Provide the (x, y) coordinate of the cell's center where the given text is located.  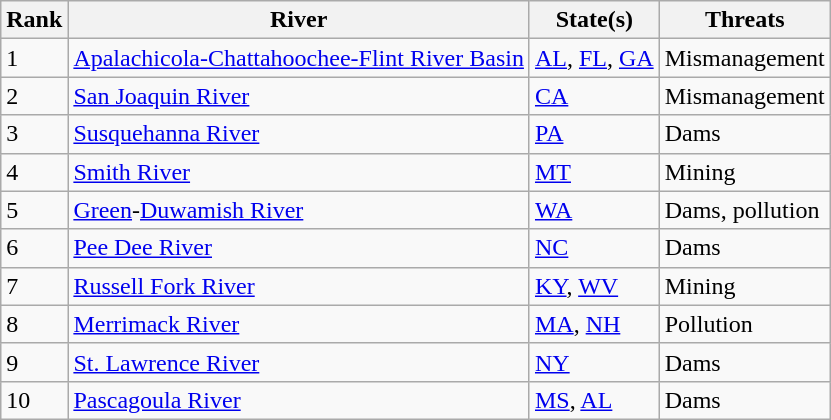
AL, FL, GA (594, 58)
6 (34, 248)
Susquehanna River (299, 134)
8 (34, 324)
NC (594, 248)
Apalachicola-Chattahoochee-Flint River Basin (299, 58)
CA (594, 96)
MA, NH (594, 324)
NY (594, 362)
2 (34, 96)
7 (34, 286)
10 (34, 400)
River (299, 20)
Russell Fork River (299, 286)
State(s) (594, 20)
5 (34, 210)
Smith River (299, 172)
Pascagoula River (299, 400)
Dams, pollution (744, 210)
4 (34, 172)
9 (34, 362)
MS, AL (594, 400)
Merrimack River (299, 324)
Green-Duwamish River (299, 210)
Threats (744, 20)
Rank (34, 20)
MT (594, 172)
1 (34, 58)
St. Lawrence River (299, 362)
3 (34, 134)
San Joaquin River (299, 96)
Pee Dee River (299, 248)
PA (594, 134)
Pollution (744, 324)
KY, WV (594, 286)
WA (594, 210)
